Capture the cell that displays the provided text and extract its [x, y] central coordinate. 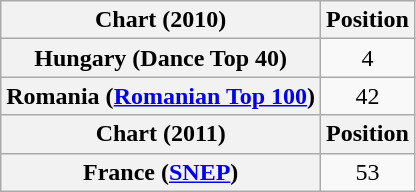
Chart (2010) [161, 20]
France (SNEP) [161, 172]
Romania (Romanian Top 100) [161, 96]
42 [368, 96]
4 [368, 58]
Chart (2011) [161, 134]
53 [368, 172]
Hungary (Dance Top 40) [161, 58]
